Detect which cell encompasses the target text, then output its (X, Y) center coordinate. 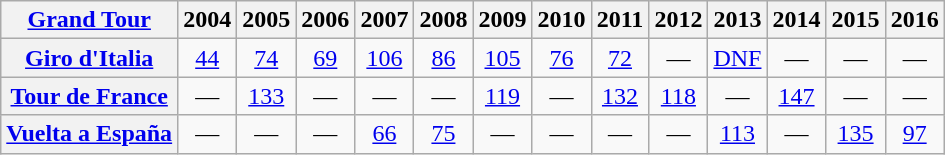
69 (326, 58)
2012 (678, 20)
2009 (502, 20)
75 (444, 134)
135 (856, 134)
44 (208, 58)
97 (914, 134)
2015 (856, 20)
133 (266, 96)
132 (620, 96)
Grand Tour (90, 20)
66 (384, 134)
86 (444, 58)
118 (678, 96)
119 (502, 96)
72 (620, 58)
2004 (208, 20)
Giro d'Italia (90, 58)
2005 (266, 20)
74 (266, 58)
Vuelta a España (90, 134)
2014 (796, 20)
113 (738, 134)
106 (384, 58)
2011 (620, 20)
105 (502, 58)
2007 (384, 20)
2013 (738, 20)
76 (562, 58)
2006 (326, 20)
2008 (444, 20)
147 (796, 96)
2010 (562, 20)
Tour de France (90, 96)
DNF (738, 58)
2016 (914, 20)
